For the text-containing cell, return its midpoint in [x, y] coordinate format. 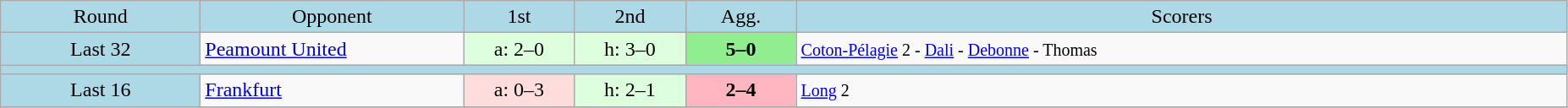
Round [101, 17]
h: 3–0 [630, 49]
2nd [630, 17]
Scorers [1181, 17]
a: 0–3 [520, 90]
Agg. [741, 17]
Peamount United [332, 49]
h: 2–1 [630, 90]
Opponent [332, 17]
Long 2 [1181, 90]
1st [520, 17]
Frankfurt [332, 90]
a: 2–0 [520, 49]
2–4 [741, 90]
Coton-Pélagie 2 - Dali - Debonne - Thomas [1181, 49]
Last 16 [101, 90]
Last 32 [101, 49]
5–0 [741, 49]
